Find where the given text appears and provide that cell's center as (x, y) coordinate. 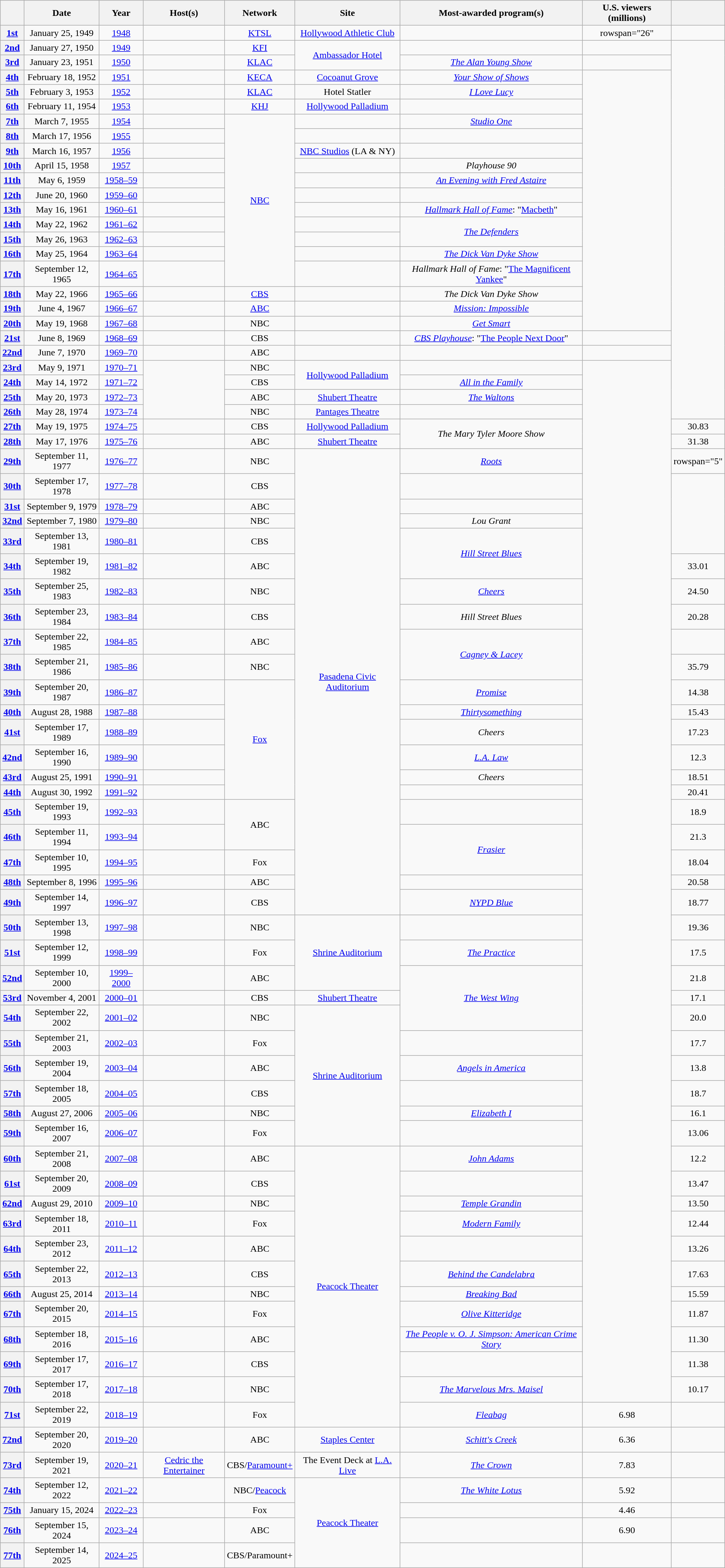
All in the Family (491, 382)
13.50 (698, 1204)
Pasadena Civic Auditorium (347, 682)
1969–70 (121, 353)
62nd (12, 1204)
33rd (12, 541)
5th (12, 92)
72nd (12, 1439)
1990–91 (121, 777)
28th (12, 441)
May 9, 1971 (62, 367)
February 3, 1953 (62, 92)
44th (12, 792)
1962–63 (121, 239)
March 17, 1956 (62, 136)
June 7, 1970 (62, 353)
rowspan="26" (627, 33)
1972–73 (121, 397)
20.28 (698, 616)
September 18, 2005 (62, 1093)
45th (12, 812)
September 10, 2000 (62, 978)
Your Show of Shows (491, 77)
Angels in America (491, 1068)
September 23, 2012 (62, 1249)
67th (12, 1314)
15.59 (698, 1294)
68th (12, 1339)
1961–62 (121, 225)
1983–84 (121, 616)
1958–59 (121, 180)
The Marvelous Mrs. Maisel (491, 1389)
September 22, 1985 (62, 642)
8th (12, 136)
2022–23 (121, 1510)
2009–10 (121, 1204)
The Mary Tyler Moore Show (491, 434)
7th (12, 121)
2016–17 (121, 1364)
2005–06 (121, 1113)
1977–78 (121, 486)
1981–82 (121, 566)
42nd (12, 757)
1992–93 (121, 812)
The People v. O. J. Simpson: American Crime Story (491, 1339)
1974–75 (121, 426)
9th (12, 151)
Most-awarded program(s) (491, 13)
61st (12, 1184)
18.77 (698, 902)
1968–69 (121, 338)
KHJ (259, 106)
15.43 (698, 712)
September 22, 2002 (62, 1017)
The Practice (491, 952)
13th (12, 210)
Elizabeth I (491, 1113)
1957 (121, 165)
38th (12, 667)
35.79 (698, 667)
1956 (121, 151)
1965–66 (121, 294)
September 12, 2022 (62, 1490)
September 13, 1981 (62, 541)
63rd (12, 1223)
2015–16 (121, 1339)
Cagney & Lacey (491, 654)
CBS Playhouse: "The People Next Door" (491, 338)
Olive Kitteridge (491, 1314)
September 12, 1999 (62, 952)
June 20, 1960 (62, 195)
2012–13 (121, 1274)
September 25, 1983 (62, 592)
Pantages Theatre (347, 412)
5.92 (627, 1490)
1994–95 (121, 863)
1980–81 (121, 541)
Cedric the Entertainer (184, 1465)
2023–24 (121, 1530)
September 17, 2018 (62, 1389)
10th (12, 165)
September 12, 1965 (62, 274)
1967–68 (121, 323)
September 21, 2003 (62, 1043)
2021–22 (121, 1490)
15th (12, 239)
76th (12, 1530)
The Defenders (491, 232)
John Adams (491, 1158)
39th (12, 692)
June 4, 1967 (62, 309)
May 22, 1962 (62, 225)
Breaking Bad (491, 1294)
35th (12, 592)
30.83 (698, 426)
18.9 (698, 812)
Cocoanut Grove (347, 77)
Staples Center (347, 1439)
11.38 (698, 1364)
2003–04 (121, 1068)
48th (12, 882)
1988–89 (121, 732)
1979–80 (121, 521)
57th (12, 1093)
13.47 (698, 1184)
17.23 (698, 732)
January 15, 2024 (62, 1510)
1949 (121, 48)
2000–01 (121, 998)
25th (12, 397)
54th (12, 1017)
September 23, 1984 (62, 616)
52nd (12, 978)
2013–14 (121, 1294)
September 21, 2008 (62, 1158)
32nd (12, 521)
February 11, 1954 (62, 106)
September 22, 2013 (62, 1274)
36th (12, 616)
Mission: Impossible (491, 309)
September 14, 2025 (62, 1556)
Playhouse 90 (491, 165)
12.44 (698, 1223)
1964–65 (121, 274)
The Alan Young Show (491, 62)
May 14, 1972 (62, 382)
January 25, 1949 (62, 33)
41st (12, 732)
Schitt's Creek (491, 1439)
Studio One (491, 121)
Hotel Statler (347, 92)
6.98 (627, 1415)
1985–86 (121, 667)
2019–20 (121, 1439)
September 22, 2019 (62, 1415)
2010–11 (121, 1223)
1976–77 (121, 461)
13.26 (698, 1249)
17.63 (698, 1274)
3rd (12, 62)
74th (12, 1490)
Modern Family (491, 1223)
September 20, 1987 (62, 692)
17th (12, 274)
29th (12, 461)
Temple Grandin (491, 1204)
1953 (121, 106)
17.7 (698, 1043)
2024–25 (121, 1556)
33.01 (698, 566)
1954 (121, 121)
September 13, 1998 (62, 928)
2007–08 (121, 1158)
May 20, 1973 (62, 397)
August 25, 2014 (62, 1294)
6th (12, 106)
24.50 (698, 592)
51st (12, 952)
September 16, 1990 (62, 757)
34th (12, 566)
24th (12, 382)
18.04 (698, 863)
August 28, 1988 (62, 712)
August 27, 2006 (62, 1113)
Get Smart (491, 323)
2nd (12, 48)
60th (12, 1158)
Network (259, 13)
12th (12, 195)
1950 (121, 62)
26th (12, 412)
16.1 (698, 1113)
43rd (12, 777)
April 15, 1958 (62, 165)
20th (12, 323)
May 28, 1974 (62, 412)
1955 (121, 136)
January 23, 1951 (62, 62)
Hollywood Athletic Club (347, 33)
May 19, 1968 (62, 323)
September 19, 1993 (62, 812)
73rd (12, 1465)
1963–64 (121, 254)
September 20, 2009 (62, 1184)
May 26, 1963 (62, 239)
September 9, 1979 (62, 506)
4th (12, 77)
September 11, 1994 (62, 837)
August 25, 1991 (62, 777)
13.06 (698, 1133)
1998–99 (121, 952)
Host(s) (184, 13)
September 8, 1996 (62, 882)
1999–2000 (121, 978)
1982–83 (121, 592)
KECA (259, 77)
21.8 (698, 978)
September 17, 1978 (62, 486)
Hallmark Hall of Fame: "The Magnificent Yankee" (491, 274)
Year (121, 13)
2006–07 (121, 1133)
47th (12, 863)
17.5 (698, 952)
20.58 (698, 882)
2014–15 (121, 1314)
The Event Deck at L.A. Live (347, 1465)
18th (12, 294)
22nd (12, 353)
2002–03 (121, 1043)
40th (12, 712)
August 29, 2010 (62, 1204)
November 4, 2001 (62, 998)
49th (12, 902)
September 21, 1986 (62, 667)
September 14, 1997 (62, 902)
The Crown (491, 1465)
Thirtysomething (491, 712)
71st (12, 1415)
31st (12, 506)
30th (12, 486)
NYPD Blue (491, 902)
September 19, 2021 (62, 1465)
March 16, 1957 (62, 151)
31.38 (698, 441)
May 22, 1966 (62, 294)
Site (347, 13)
1959–60 (121, 195)
53rd (12, 998)
77th (12, 1556)
Frasier (491, 850)
1975–76 (121, 441)
May 16, 1961 (62, 210)
2017–18 (121, 1389)
August 30, 1992 (62, 792)
I Love Lucy (491, 92)
The West Wing (491, 998)
Promise (491, 692)
10.17 (698, 1389)
18.51 (698, 777)
46th (12, 837)
2004–05 (121, 1093)
27th (12, 426)
The Waltons (491, 397)
September 15, 2024 (62, 1530)
56th (12, 1068)
65th (12, 1274)
Date (62, 13)
1966–67 (121, 309)
September 20, 2015 (62, 1314)
75th (12, 1510)
Fleabag (491, 1415)
May 17, 1976 (62, 441)
rowspan="5" (698, 461)
1971–72 (121, 382)
11th (12, 180)
12.2 (698, 1158)
64th (12, 1249)
59th (12, 1133)
1993–94 (121, 837)
50th (12, 928)
14.38 (698, 692)
13.8 (698, 1068)
September 19, 1982 (62, 566)
1991–92 (121, 792)
1948 (121, 33)
September 18, 2016 (62, 1339)
4.46 (627, 1510)
21st (12, 338)
12.3 (698, 757)
June 8, 1969 (62, 338)
2008–09 (121, 1184)
11.87 (698, 1314)
The White Lotus (491, 1490)
Hallmark Hall of Fame: "Macbeth" (491, 210)
September 20, 2020 (62, 1439)
Ambassador Hotel (347, 55)
Lou Grant (491, 521)
1973–74 (121, 412)
L.A. Law (491, 757)
1952 (121, 92)
1987–88 (121, 712)
September 10, 1995 (62, 863)
Roots (491, 461)
Behind the Candelabra (491, 1274)
66th (12, 1294)
September 17, 1989 (62, 732)
20.0 (698, 1017)
1st (12, 33)
1970–71 (121, 367)
September 16, 2007 (62, 1133)
7.83 (627, 1465)
September 11, 1977 (62, 461)
1996–97 (121, 902)
18.7 (698, 1093)
NBC/Peacock (259, 1490)
NBC Studios (LA & NY) (347, 151)
1960–61 (121, 210)
20.41 (698, 792)
January 27, 1950 (62, 48)
58th (12, 1113)
16th (12, 254)
19th (12, 309)
70th (12, 1389)
55th (12, 1043)
September 7, 1980 (62, 521)
69th (12, 1364)
37th (12, 642)
1995–96 (121, 882)
2011–12 (121, 1249)
February 18, 1952 (62, 77)
September 19, 2004 (62, 1068)
KFI (259, 48)
1989–90 (121, 757)
11.30 (698, 1339)
2018–19 (121, 1415)
U.S. viewers (millions) (627, 13)
September 17, 2017 (62, 1364)
KTSL (259, 33)
March 7, 1955 (62, 121)
1986–87 (121, 692)
September 18, 2011 (62, 1223)
2020–21 (121, 1465)
6.90 (627, 1530)
6.36 (627, 1439)
May 6, 1959 (62, 180)
21.3 (698, 837)
1997–98 (121, 928)
19.36 (698, 928)
23rd (12, 367)
14th (12, 225)
2001–02 (121, 1017)
17.1 (698, 998)
1951 (121, 77)
1978–79 (121, 506)
May 19, 1975 (62, 426)
May 25, 1964 (62, 254)
An Evening with Fred Astaire (491, 180)
1984–85 (121, 642)
